Return (x, y) of the center of cell containing provided text 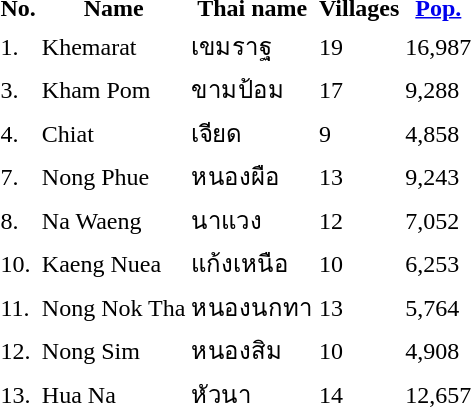
เจียด (252, 133)
ขามป้อม (252, 90)
Khemarat (114, 46)
12 (358, 220)
หนองผือ (252, 176)
เขมราฐ (252, 46)
Chiat (114, 133)
9 (358, 133)
Nong Sim (114, 350)
Kham Pom (114, 90)
Na Waeng (114, 220)
หนองสิม (252, 350)
Kaeng Nuea (114, 264)
19 (358, 46)
17 (358, 90)
แก้งเหนือ (252, 264)
Nong Phue (114, 176)
Nong Nok Tha (114, 307)
นาแวง (252, 220)
หนองนกทา (252, 307)
